Find where the given text appears and provide that cell's center as [X, Y] coordinate. 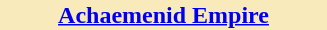
Achaemenid Empire [164, 15]
